Provide the (X, Y) coordinate of the cell's center where the given text is located.  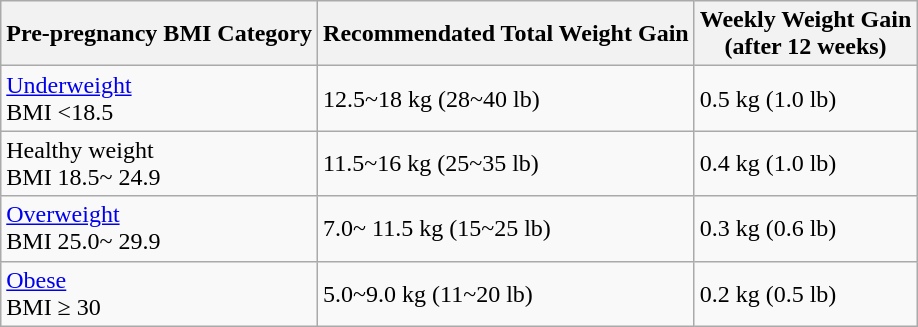
0.5 kg (1.0 lb) (806, 98)
0.4 kg (1.0 lb) (806, 164)
Weekly Weight Gain(after 12 weeks) (806, 34)
7.0~ 11.5 kg (15~25 lb) (506, 228)
OverweightBMI 25.0~ 29.9 (160, 228)
0.2 kg (0.5 lb) (806, 294)
5.0~9.0 kg (11~20 lb) (506, 294)
Pre-pregnancy BMI Category (160, 34)
0.3 kg (0.6 lb) (806, 228)
UnderweightBMI <18.5 (160, 98)
ObeseBMI ≥ 30 (160, 294)
Healthy weightBMI 18.5~ 24.9 (160, 164)
Recommendated Total Weight Gain (506, 34)
11.5~16 kg (25~35 lb) (506, 164)
12.5~18 kg (28~40 lb) (506, 98)
